Extract the (X, Y) coordinate from the center of the cell holding the provided text.  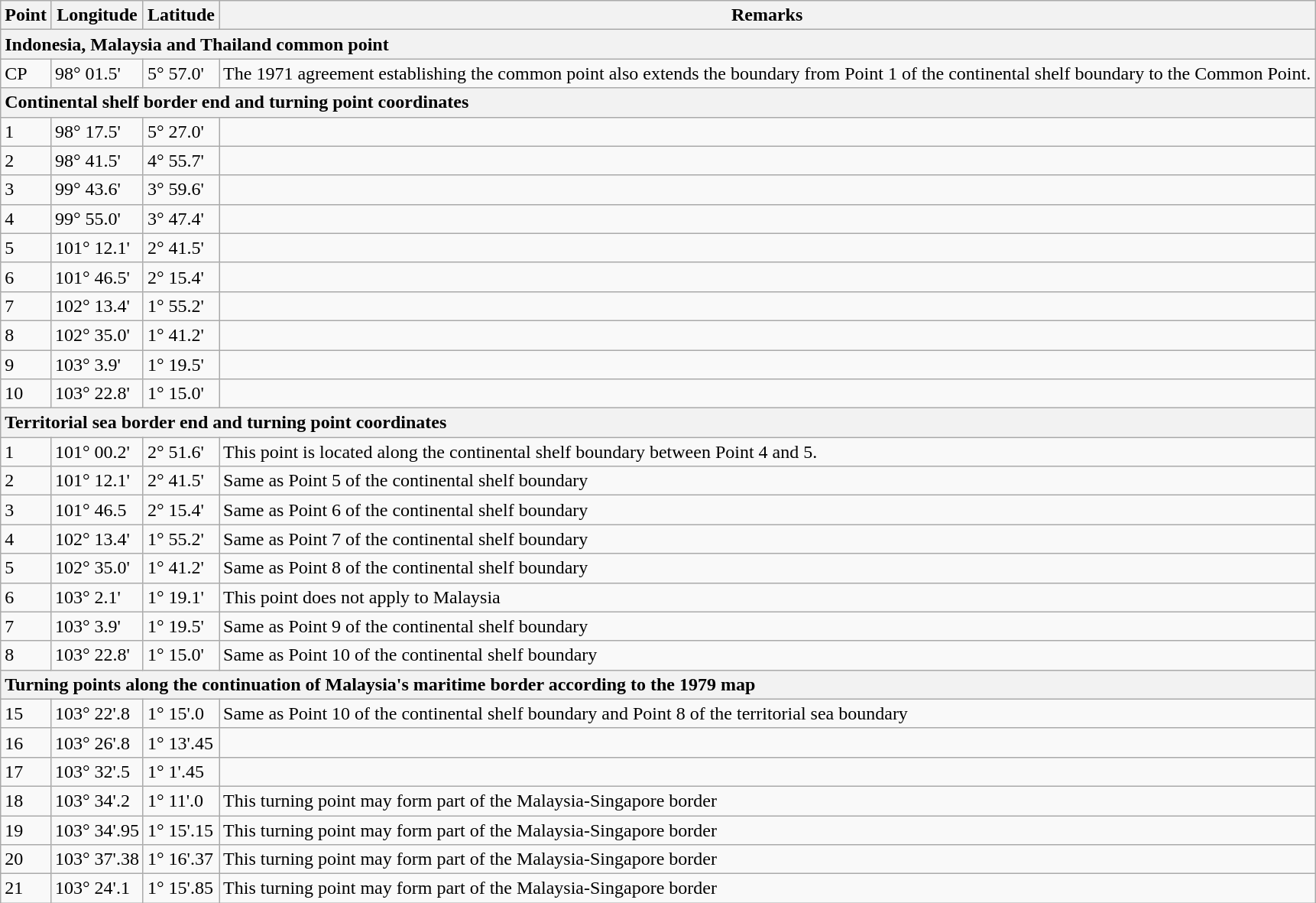
Remarks (767, 15)
103° 24'.1 (96, 888)
101° 46.5' (96, 277)
Same as Point 10 of the continental shelf boundary (767, 655)
1° 19.1' (180, 597)
1° 15'.15 (180, 830)
Territorial sea border end and turning point coordinates (658, 423)
98° 01.5' (96, 73)
Same as Point 7 of the continental shelf boundary (767, 539)
10 (26, 394)
Same as Point 9 of the continental shelf boundary (767, 626)
3° 59.6' (180, 190)
18 (26, 801)
Continental shelf border end and turning point coordinates (658, 102)
103° 22'.8 (96, 713)
Same as Point 8 of the continental shelf boundary (767, 568)
4° 55.7' (180, 161)
2° 51.6' (180, 452)
98° 17.5' (96, 132)
This point is located along the continental shelf boundary between Point 4 and 5. (767, 452)
1° 1'.45 (180, 771)
103° 2.1' (96, 597)
Latitude (180, 15)
1° 15'.85 (180, 888)
21 (26, 888)
16 (26, 742)
Point (26, 15)
Indonesia, Malaysia and Thailand common point (658, 44)
99° 43.6' (96, 190)
19 (26, 830)
103° 34'.95 (96, 830)
Longitude (96, 15)
1° 13'.45 (180, 742)
20 (26, 859)
3° 47.4' (180, 219)
103° 34'.2 (96, 801)
98° 41.5' (96, 161)
5° 27.0' (180, 132)
101° 00.2' (96, 452)
5° 57.0' (180, 73)
99° 55.0' (96, 219)
1° 16'.37 (180, 859)
1° 11'.0 (180, 801)
1° 15'.0 (180, 713)
The 1971 agreement establishing the common point also extends the boundary from Point 1 of the continental shelf boundary to the Common Point. (767, 73)
This point does not apply to Malaysia (767, 597)
Same as Point 10 of the continental shelf boundary and Point 8 of the territorial sea boundary (767, 713)
103° 26'.8 (96, 742)
CP (26, 73)
Same as Point 6 of the continental shelf boundary (767, 510)
17 (26, 771)
101° 46.5 (96, 510)
Turning points along the continuation of Malaysia's maritime border according to the 1979 map (658, 684)
9 (26, 365)
15 (26, 713)
103° 37'.38 (96, 859)
103° 32'.5 (96, 771)
Same as Point 5 of the continental shelf boundary (767, 481)
